Pinpoint the cell where the given text exists, returning its (x, y) midpoint coordinate. 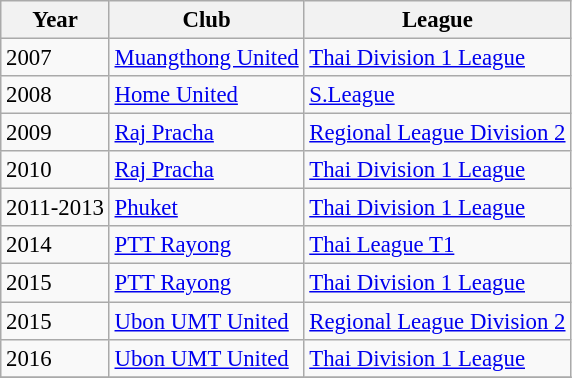
Home United (206, 95)
Year (55, 20)
Muangthong United (206, 58)
2014 (55, 245)
2010 (55, 170)
2008 (55, 95)
Phuket (206, 208)
2016 (55, 358)
League (438, 20)
S.League (438, 95)
Club (206, 20)
2009 (55, 133)
Thai League T1 (438, 245)
2007 (55, 58)
2011-2013 (55, 208)
